Determine the [x, y] coordinate at the center of the cell enclosing the given text.  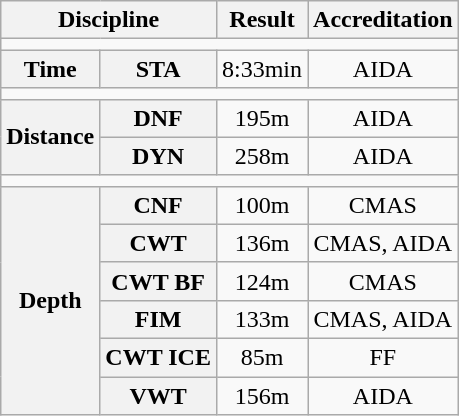
DYN [158, 156]
CNF [158, 205]
Result [262, 20]
258m [262, 156]
CWT [158, 243]
VWT [158, 395]
Accreditation [384, 20]
85m [262, 357]
DNF [158, 118]
124m [262, 281]
Depth [50, 300]
Distance [50, 137]
156m [262, 395]
8:33min [262, 69]
FIM [158, 319]
Time [50, 69]
STA [158, 69]
CWT BF [158, 281]
195m [262, 118]
FF [384, 357]
Discipline [109, 20]
CWT ICE [158, 357]
136m [262, 243]
133m [262, 319]
100m [262, 205]
